For the text-containing cell, return its midpoint in (x, y) coordinate format. 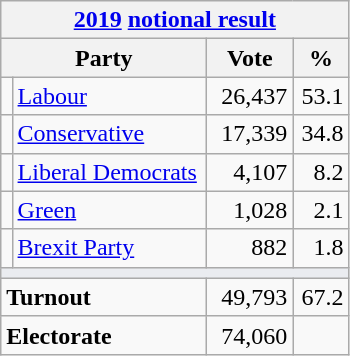
2019 notional result (175, 20)
Green (110, 210)
Vote (250, 58)
17,339 (250, 134)
4,107 (250, 172)
% (321, 58)
74,060 (250, 335)
Party (104, 58)
8.2 (321, 172)
1.8 (321, 248)
Liberal Democrats (110, 172)
67.2 (321, 297)
53.1 (321, 96)
Electorate (104, 335)
26,437 (250, 96)
Brexit Party (110, 248)
49,793 (250, 297)
1,028 (250, 210)
2.1 (321, 210)
34.8 (321, 134)
Labour (110, 96)
Turnout (104, 297)
882 (250, 248)
Conservative (110, 134)
